Output the [x, y] coordinate of the center of the cell containing the given text.  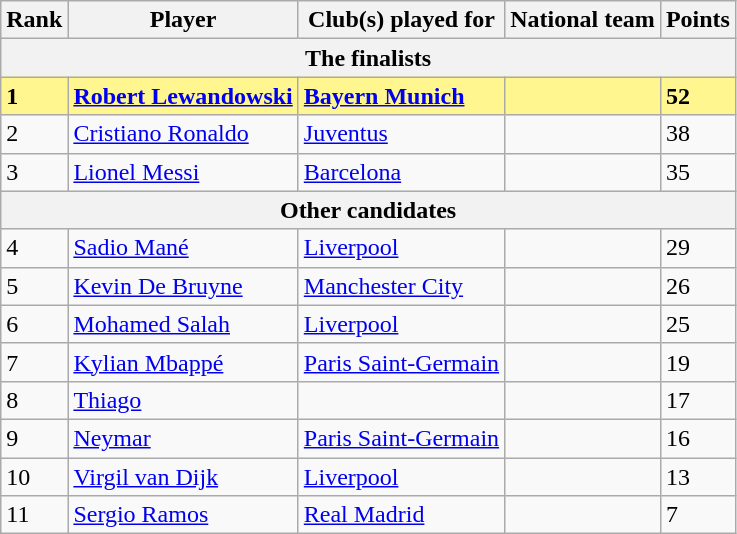
Thiago [183, 400]
Mohamed Salah [183, 324]
38 [698, 134]
Other candidates [368, 210]
5 [34, 286]
Lionel Messi [183, 172]
17 [698, 400]
13 [698, 477]
35 [698, 172]
25 [698, 324]
Robert Lewandowski [183, 96]
2 [34, 134]
6 [34, 324]
Points [698, 20]
29 [698, 248]
4 [34, 248]
Sadio Mané [183, 248]
26 [698, 286]
Rank [34, 20]
Kylian Mbappé [183, 362]
Sergio Ramos [183, 515]
Bayern Munich [401, 96]
Real Madrid [401, 515]
Manchester City [401, 286]
Barcelona [401, 172]
Kevin De Bruyne [183, 286]
National team [583, 20]
10 [34, 477]
Juventus [401, 134]
16 [698, 438]
1 [34, 96]
52 [698, 96]
19 [698, 362]
11 [34, 515]
9 [34, 438]
Cristiano Ronaldo [183, 134]
3 [34, 172]
Neymar [183, 438]
Virgil van Dijk [183, 477]
The finalists [368, 58]
8 [34, 400]
Player [183, 20]
Club(s) played for [401, 20]
